Find where the given text appears and provide that cell's center as (X, Y) coordinate. 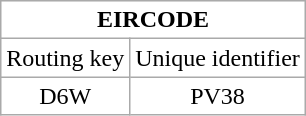
PV38 (218, 96)
D6W (66, 96)
EIRCODE (154, 20)
Routing key (66, 58)
Unique identifier (218, 58)
